Identify which cell holds the provided text, then report its [X, Y] central coordinate. 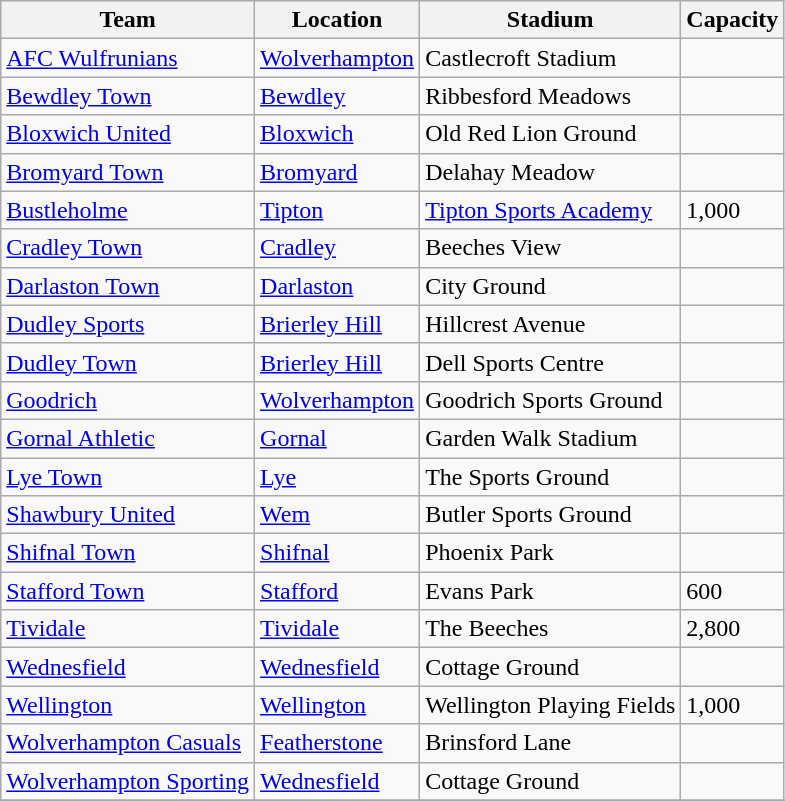
Wolverhampton Casuals [128, 743]
Tipton Sports Academy [550, 210]
Wellington Playing Fields [550, 705]
Goodrich Sports Ground [550, 400]
Cradley Town [128, 248]
Bloxwich [338, 134]
Butler Sports Ground [550, 515]
Evans Park [550, 591]
Bustleholme [128, 210]
Wem [338, 515]
Team [128, 20]
Brinsford Lane [550, 743]
The Sports Ground [550, 477]
Castlecroft Stadium [550, 58]
Bromyard Town [128, 172]
Bewdley Town [128, 96]
Bromyard [338, 172]
Delahay Meadow [550, 172]
Old Red Lion Ground [550, 134]
Garden Walk Stadium [550, 438]
Shawbury United [128, 515]
Capacity [732, 20]
City Ground [550, 286]
Gornal Athletic [128, 438]
Bewdley [338, 96]
Gornal [338, 438]
AFC Wulfrunians [128, 58]
Dudley Town [128, 362]
Darlaston Town [128, 286]
Shifnal [338, 553]
Bloxwich United [128, 134]
Hillcrest Avenue [550, 324]
Ribbesford Meadows [550, 96]
Featherstone [338, 743]
Stafford Town [128, 591]
Stadium [550, 20]
600 [732, 591]
Location [338, 20]
Dudley Sports [128, 324]
Lye [338, 477]
Lye Town [128, 477]
2,800 [732, 629]
Darlaston [338, 286]
Wolverhampton Sporting [128, 781]
Tipton [338, 210]
Phoenix Park [550, 553]
Cradley [338, 248]
Stafford [338, 591]
Dell Sports Centre [550, 362]
Shifnal Town [128, 553]
Beeches View [550, 248]
Goodrich [128, 400]
The Beeches [550, 629]
